Return the [x, y] coordinate for the center point of the cell that contains the specified text.  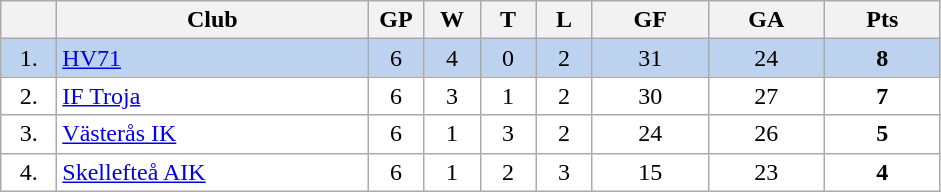
26 [766, 134]
GP [396, 20]
W [452, 20]
31 [650, 58]
30 [650, 96]
5 [882, 134]
4. [29, 172]
L [564, 20]
GF [650, 20]
Club [212, 20]
IF Troja [212, 96]
8 [882, 58]
T [508, 20]
GA [766, 20]
Västerås IK [212, 134]
2. [29, 96]
Skellefteå AIK [212, 172]
15 [650, 172]
HV71 [212, 58]
7 [882, 96]
0 [508, 58]
1. [29, 58]
Pts [882, 20]
23 [766, 172]
27 [766, 96]
3. [29, 134]
